From the cell containing the given text, extract its center point as (x, y) coordinate. 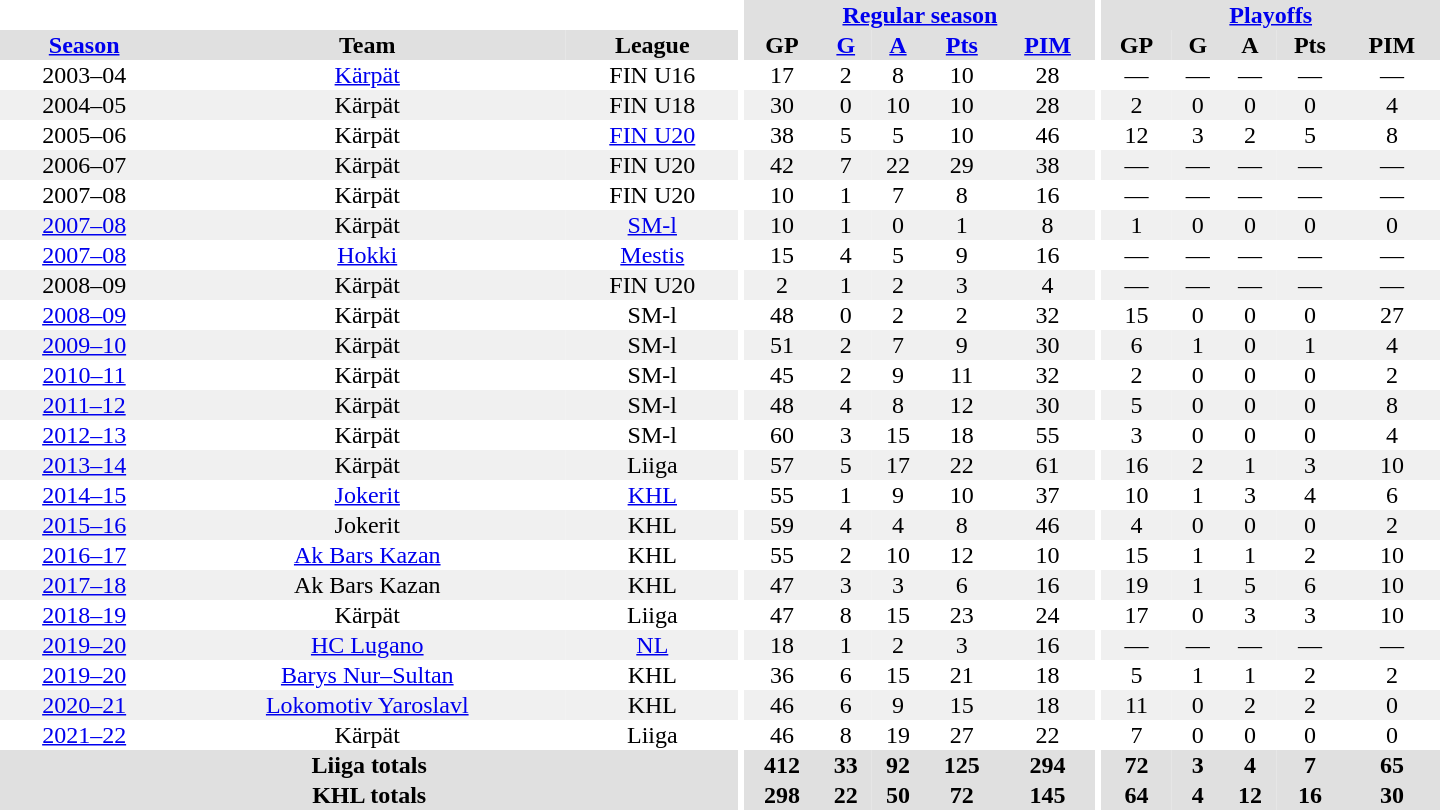
36 (782, 675)
37 (1048, 495)
2011–12 (84, 405)
61 (1048, 465)
50 (898, 795)
2012–13 (84, 435)
2010–11 (84, 375)
FIN U18 (652, 105)
60 (782, 435)
65 (1392, 765)
2016–17 (84, 555)
23 (962, 615)
2020–21 (84, 705)
294 (1048, 765)
HC Lugano (367, 645)
2018–19 (84, 615)
298 (782, 795)
2013–14 (84, 465)
2017–18 (84, 585)
64 (1136, 795)
2005–06 (84, 135)
29 (962, 165)
2015–16 (84, 525)
145 (1048, 795)
92 (898, 765)
51 (782, 345)
Hokki (367, 255)
125 (962, 765)
NL (652, 645)
45 (782, 375)
Lokomotiv Yaroslavl (367, 705)
33 (846, 765)
Season (84, 45)
FIN U16 (652, 75)
2021–22 (84, 735)
59 (782, 525)
2006–07 (84, 165)
Playoffs (1270, 15)
412 (782, 765)
21 (962, 675)
2009–10 (84, 345)
Liiga totals (369, 765)
24 (1048, 615)
Mestis (652, 255)
League (652, 45)
KHL totals (369, 795)
2003–04 (84, 75)
57 (782, 465)
42 (782, 165)
2004–05 (84, 105)
Barys Nur–Sultan (367, 675)
Team (367, 45)
Regular season (920, 15)
2014–15 (84, 495)
